From the cell containing the given text, extract its center point as [X, Y] coordinate. 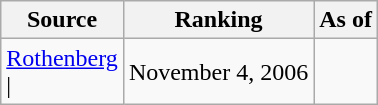
Source [62, 20]
Ranking [218, 20]
November 4, 2006 [218, 72]
As of [346, 20]
Rothenberg| [62, 72]
